Pinpoint the cell where the given text exists, returning its [x, y] midpoint coordinate. 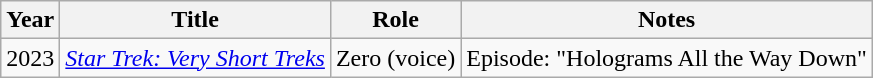
Episode: "Holograms All the Way Down" [667, 58]
2023 [30, 58]
Title [196, 20]
Notes [667, 20]
Role [395, 20]
Zero (voice) [395, 58]
Year [30, 20]
Star Trek: Very Short Treks [196, 58]
